Identify which cell holds the provided text, then report its (x, y) central coordinate. 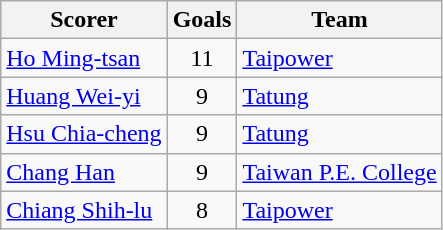
Hsu Chia-cheng (84, 134)
Chang Han (84, 172)
11 (202, 58)
8 (202, 210)
Ho Ming-tsan (84, 58)
Team (340, 20)
Huang Wei-yi (84, 96)
Taiwan P.E. College (340, 172)
Scorer (84, 20)
Chiang Shih-lu (84, 210)
Goals (202, 20)
